Search for the cell housing the specified text and yield its [X, Y] center coordinate. 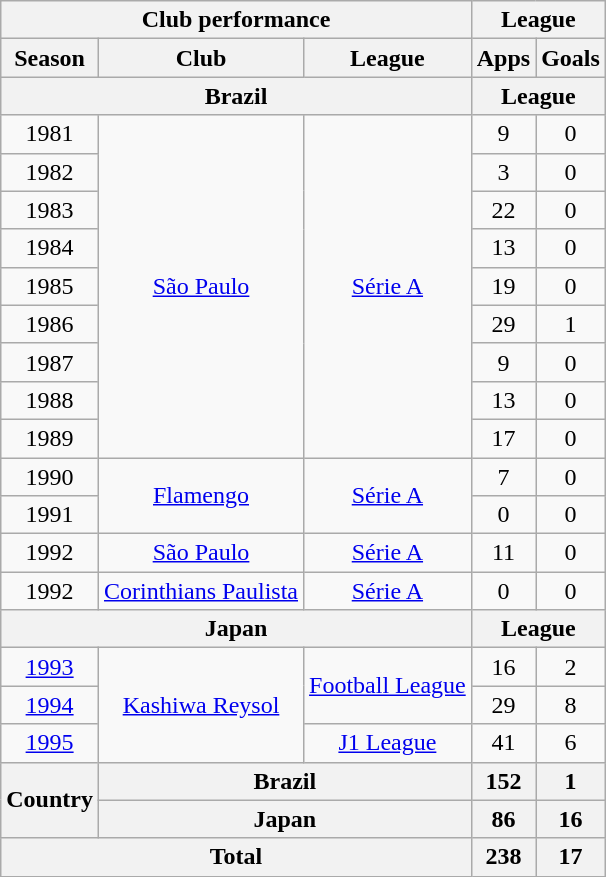
1993 [50, 667]
1988 [50, 400]
1982 [50, 172]
8 [571, 705]
1986 [50, 324]
Club [200, 58]
22 [503, 210]
1989 [50, 438]
Club performance [236, 20]
1984 [50, 248]
86 [503, 819]
1981 [50, 134]
Corinthians Paulista [200, 591]
Apps [503, 58]
1994 [50, 705]
7 [503, 477]
19 [503, 286]
6 [571, 743]
Total [236, 857]
1991 [50, 515]
Season [50, 58]
1995 [50, 743]
152 [503, 781]
1987 [50, 362]
Goals [571, 58]
3 [503, 172]
Flamengo [200, 496]
11 [503, 553]
J1 League [388, 743]
1985 [50, 286]
238 [503, 857]
41 [503, 743]
Kashiwa Reysol [200, 705]
1983 [50, 210]
Football League [388, 686]
1990 [50, 477]
Country [50, 800]
2 [571, 667]
